From the cell containing the given text, extract its center point as [x, y] coordinate. 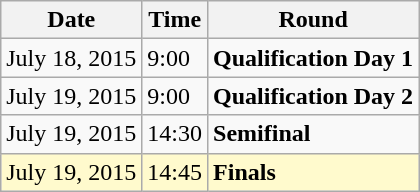
Date [72, 20]
July 18, 2015 [72, 58]
14:45 [175, 172]
Finals [314, 172]
Qualification Day 1 [314, 58]
Qualification Day 2 [314, 96]
Round [314, 20]
Time [175, 20]
14:30 [175, 134]
Semifinal [314, 134]
